Search for the cell housing the specified text and yield its (X, Y) center coordinate. 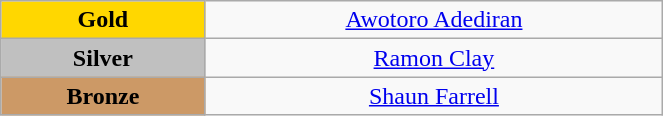
Gold (103, 20)
Ramon Clay (434, 58)
Bronze (103, 96)
Awotoro Adediran (434, 20)
Silver (103, 58)
Shaun Farrell (434, 96)
